Scan for the cell matching the given text and deliver its [X, Y] coordinate at center. 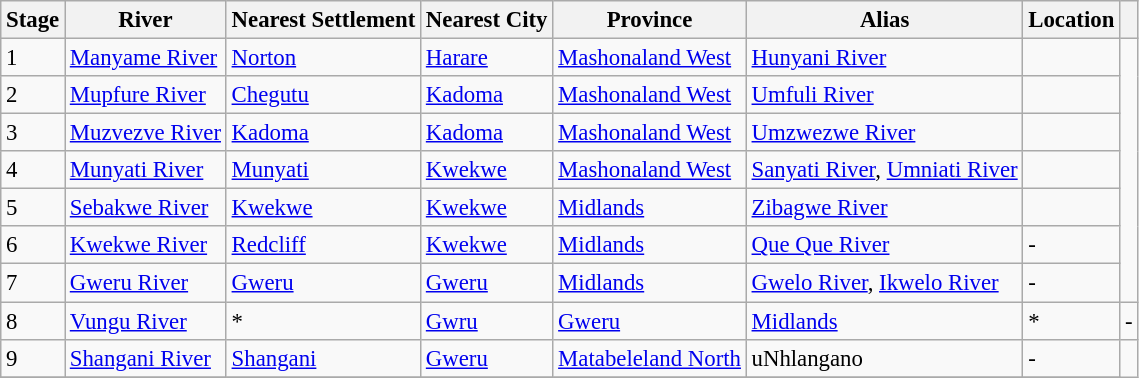
Nearest City [487, 20]
Matabeleland North [650, 358]
Kwekwe River [145, 245]
Sanyati River, Umniati River [884, 170]
Alias [884, 20]
Nearest Settlement [323, 20]
Shangani River [145, 358]
Stage [33, 20]
9 [33, 358]
Que Que River [884, 245]
Zibagwe River [884, 208]
Province [650, 20]
Munyati River [145, 170]
Manyame River [145, 58]
Gwelo River, Ikwelo River [884, 283]
River [145, 20]
Harare [487, 58]
Umfuli River [884, 95]
7 [33, 283]
Shangani [323, 358]
1 [33, 58]
8 [33, 321]
3 [33, 133]
5 [33, 208]
Muzvezve River [145, 133]
2 [33, 95]
Gwru [487, 321]
uNhlangano [884, 358]
Munyati [323, 170]
Redcliff [323, 245]
Norton [323, 58]
Gweru River [145, 283]
Chegutu [323, 95]
4 [33, 170]
Vungu River [145, 321]
6 [33, 245]
Location [1072, 20]
Mupfure River [145, 95]
Sebakwe River [145, 208]
Hunyani River [884, 58]
Umzwezwe River [884, 133]
